Extract the (x, y) coordinate from the center of the cell holding the provided text.  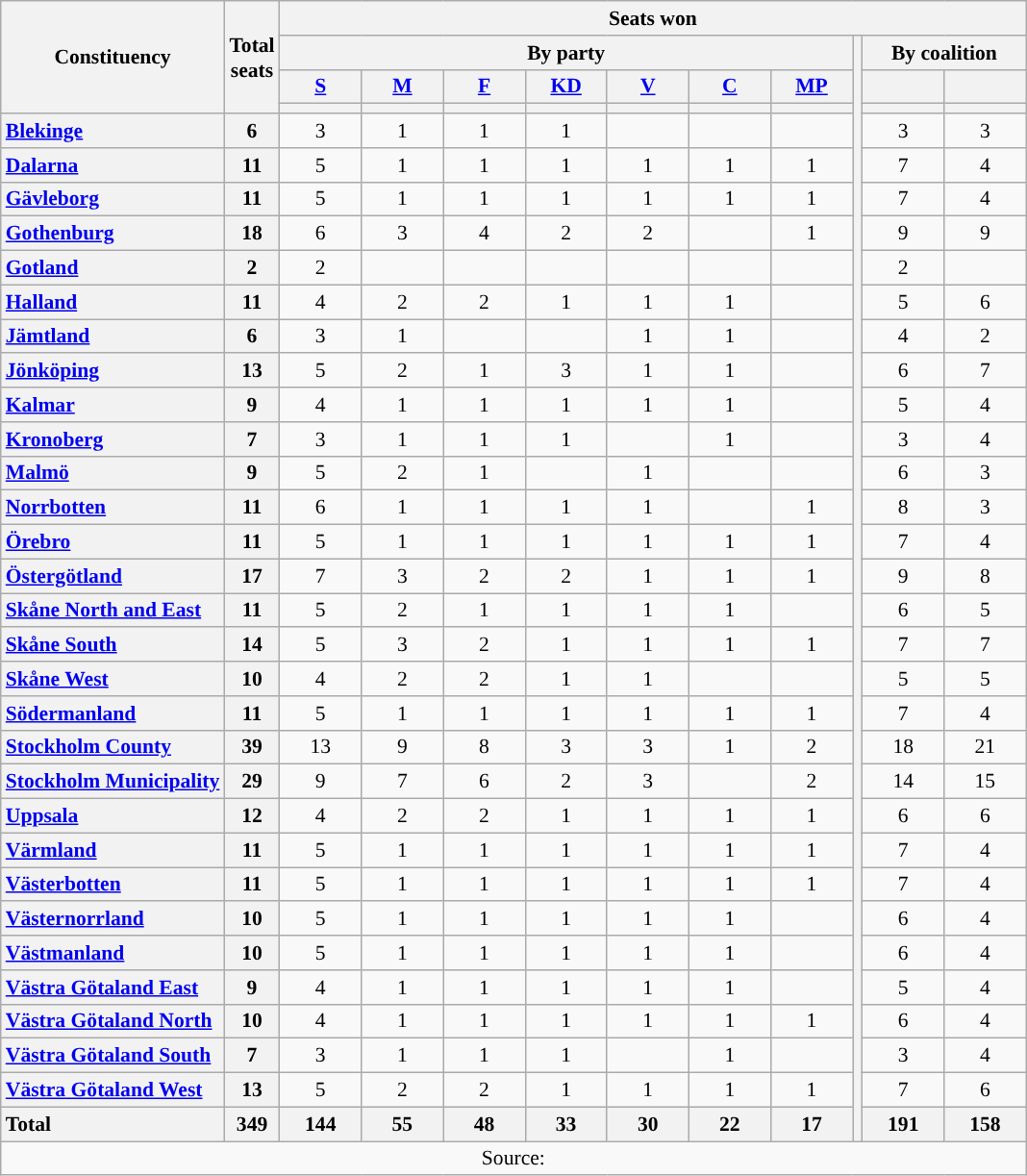
55 (402, 1124)
Seats won (653, 18)
48 (485, 1124)
Stockholm County (113, 747)
C (729, 87)
Västra Götaland North (113, 1021)
Västernorrland (113, 919)
158 (985, 1124)
33 (565, 1124)
V (648, 87)
Totalseats (252, 58)
Dalarna (113, 165)
Skåne North and East (113, 611)
29 (252, 782)
144 (321, 1124)
By coalition (944, 53)
Uppsala (113, 816)
Jönköping (113, 371)
Södermanland (113, 713)
Östergötland (113, 576)
15 (985, 782)
M (402, 87)
Malmö (113, 473)
21 (985, 747)
Source: (513, 1159)
Jämtland (113, 337)
F (485, 87)
S (321, 87)
Gotland (113, 268)
Skåne South (113, 645)
30 (648, 1124)
Gothenburg (113, 234)
By party (566, 53)
22 (729, 1124)
Halland (113, 302)
191 (904, 1124)
Örebro (113, 542)
12 (252, 816)
MP (812, 87)
Blekinge (113, 131)
Västmanland (113, 953)
Västerbotten (113, 885)
39 (252, 747)
Kronoberg (113, 439)
349 (252, 1124)
Total (113, 1124)
Värmland (113, 850)
Norrbotten (113, 508)
Västra Götaland South (113, 1056)
KD (565, 87)
Stockholm Municipality (113, 782)
Gävleborg (113, 199)
Skåne West (113, 679)
Västra Götaland East (113, 988)
Constituency (113, 58)
Västra Götaland West (113, 1090)
Kalmar (113, 405)
